Provide the (x, y) coordinate of the cell's center where the given text is located.  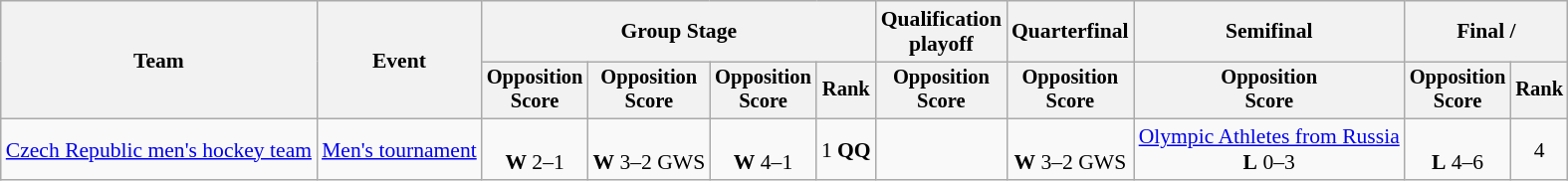
Olympic Athletes from RussiaL 0–3 (1269, 149)
W 4–1 (763, 149)
Final / (1486, 32)
Group Stage (679, 32)
1 QQ (846, 149)
Czech Republic men's hockey team (159, 149)
Semifinal (1269, 32)
Team (159, 60)
L 4–6 (1457, 149)
4 (1539, 149)
W 2–1 (536, 149)
Quarterfinal (1070, 32)
Event (399, 60)
Qualificationplayoff (942, 32)
Men's tournament (399, 149)
